Extract the (x, y) coordinate from the center of the cell holding the provided text.  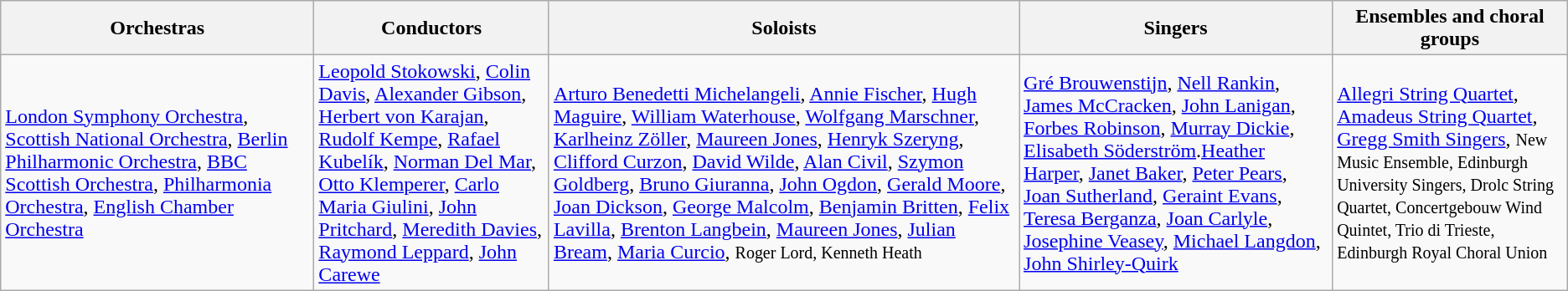
Ensembles and choral groups (1451, 28)
Orchestras (157, 28)
Soloists (784, 28)
Conductors (432, 28)
Singers (1176, 28)
